Pinpoint the cell where the given text exists, returning its [X, Y] midpoint coordinate. 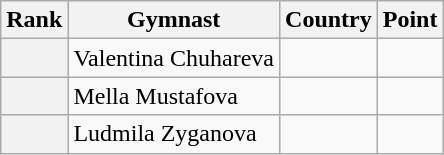
Point [410, 20]
Rank [34, 20]
Ludmila Zyganova [174, 134]
Country [329, 20]
Gymnast [174, 20]
Valentina Chuhareva [174, 58]
Mella Mustafova [174, 96]
